Determine the [X, Y] coordinate at the center of the cell enclosing the given text.  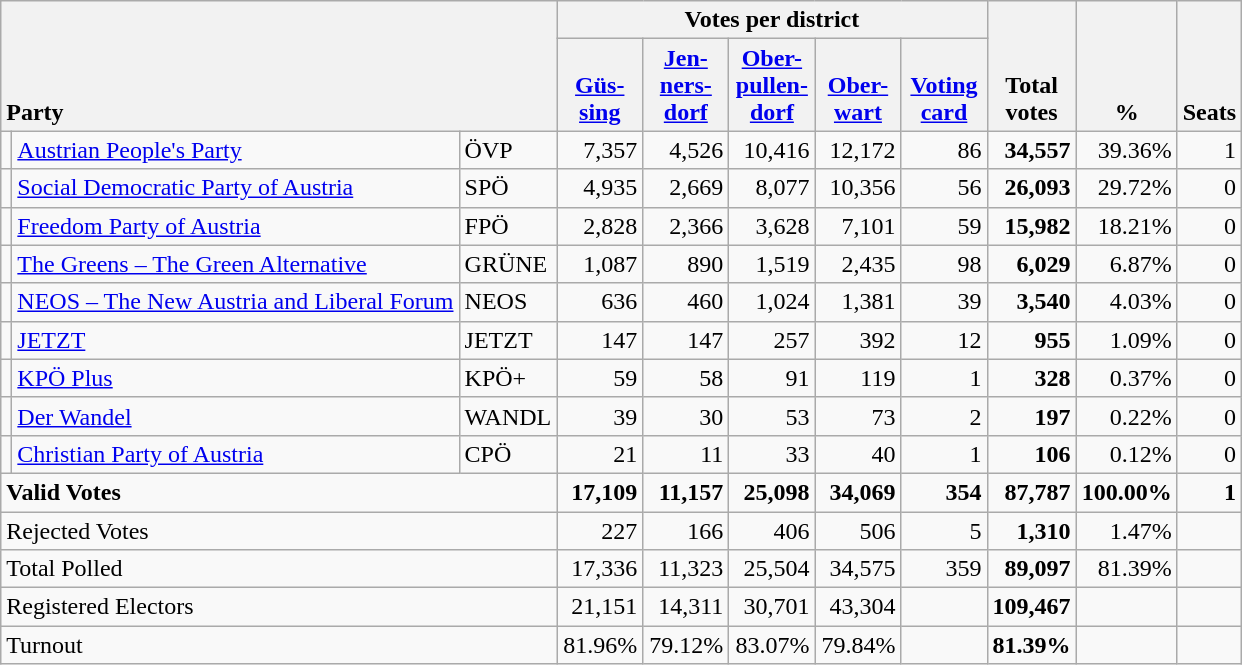
KPÖ Plus [236, 378]
4,935 [600, 188]
Der Wandel [236, 416]
Ober-pullen-dorf [772, 85]
83.07% [772, 645]
34,069 [858, 492]
86 [944, 150]
392 [858, 340]
WANDL [508, 416]
ÖVP [508, 150]
11,323 [686, 569]
257 [772, 340]
GRÜNE [508, 264]
406 [772, 531]
1.09% [1126, 340]
12 [944, 340]
2,669 [686, 188]
Rejected Votes [279, 531]
25,098 [772, 492]
2,366 [686, 226]
2,435 [858, 264]
34,557 [1032, 150]
11 [686, 454]
87,787 [1032, 492]
Güs-sing [600, 85]
5 [944, 531]
Turnout [279, 645]
Total Polled [279, 569]
Registered Electors [279, 607]
81.96% [600, 645]
The Greens – The Green Alternative [236, 264]
30,701 [772, 607]
Social Democratic Party of Austria [236, 188]
506 [858, 531]
106 [1032, 454]
354 [944, 492]
Christian Party of Austria [236, 454]
636 [600, 302]
166 [686, 531]
15,982 [1032, 226]
98 [944, 264]
0.22% [1126, 416]
227 [600, 531]
14,311 [686, 607]
91 [772, 378]
Votingcard [944, 85]
1,310 [1032, 531]
12,172 [858, 150]
CPÖ [508, 454]
2,828 [600, 226]
4,526 [686, 150]
53 [772, 416]
34,575 [858, 569]
33 [772, 454]
1,381 [858, 302]
1,519 [772, 264]
1,024 [772, 302]
KPÖ+ [508, 378]
10,356 [858, 188]
328 [1032, 378]
6,029 [1032, 264]
25,504 [772, 569]
79.12% [686, 645]
FPÖ [508, 226]
10,416 [772, 150]
26,093 [1032, 188]
6.87% [1126, 264]
4.03% [1126, 302]
460 [686, 302]
39.36% [1126, 150]
Seats [1209, 66]
197 [1032, 416]
89,097 [1032, 569]
955 [1032, 340]
7,101 [858, 226]
56 [944, 188]
3,628 [772, 226]
119 [858, 378]
Party [279, 66]
18.21% [1126, 226]
1.47% [1126, 531]
58 [686, 378]
890 [686, 264]
29.72% [1126, 188]
0.12% [1126, 454]
359 [944, 569]
7,357 [600, 150]
17,336 [600, 569]
Valid Votes [279, 492]
SPÖ [508, 188]
Ober-wart [858, 85]
100.00% [1126, 492]
Jen-ners-dorf [686, 85]
NEOS – The New Austria and Liberal Forum [236, 302]
17,109 [600, 492]
11,157 [686, 492]
NEOS [508, 302]
109,467 [1032, 607]
30 [686, 416]
Austrian People's Party [236, 150]
% [1126, 66]
Totalvotes [1032, 66]
21,151 [600, 607]
40 [858, 454]
43,304 [858, 607]
73 [858, 416]
Freedom Party of Austria [236, 226]
1,087 [600, 264]
8,077 [772, 188]
3,540 [1032, 302]
Votes per district [772, 20]
79.84% [858, 645]
2 [944, 416]
21 [600, 454]
0.37% [1126, 378]
